Determine the (x, y) coordinate at the center of the cell enclosing the given text.  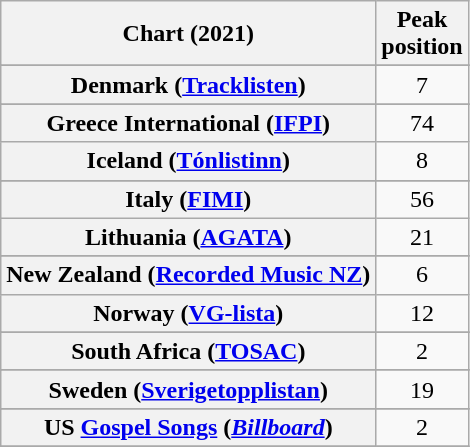
7 (422, 85)
12 (422, 313)
Iceland (Tónlistinn) (188, 161)
Peakposition (422, 34)
Lithuania (AGATA) (188, 237)
Denmark (Tracklisten) (188, 85)
8 (422, 161)
Norway (VG-lista) (188, 313)
US Gospel Songs (Billboard) (188, 427)
56 (422, 199)
19 (422, 389)
New Zealand (Recorded Music NZ) (188, 275)
Italy (FIMI) (188, 199)
Greece International (IFPI) (188, 123)
74 (422, 123)
6 (422, 275)
Sweden (Sverigetopplistan) (188, 389)
South Africa (TOSAC) (188, 351)
Chart (2021) (188, 34)
21 (422, 237)
